Extract the (X, Y) coordinate from the center of the cell holding the provided text.  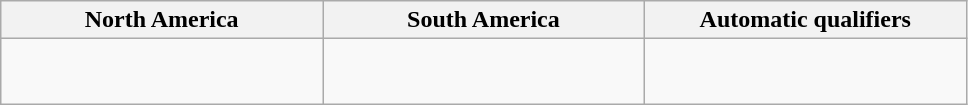
Automatic qualifiers (805, 20)
South America (484, 20)
North America (162, 20)
